Extract the [x, y] coordinate from the center of the cell holding the provided text.  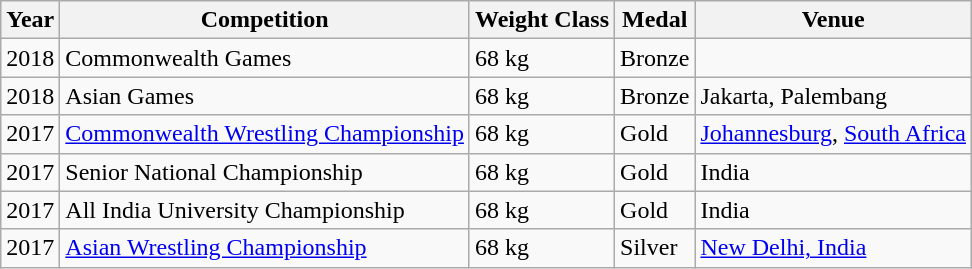
Weight Class [542, 20]
Asian Games [265, 96]
Jakarta, Palembang [834, 96]
Venue [834, 20]
Senior National Championship [265, 172]
Commonwealth Wrestling Championship [265, 134]
Asian Wrestling Championship [265, 248]
All India University Championship [265, 210]
Medal [655, 20]
Silver [655, 248]
Commonwealth Games [265, 58]
Year [30, 20]
Competition [265, 20]
Johannesburg, South Africa [834, 134]
New Delhi, India [834, 248]
